Return [x, y] of the center of cell containing provided text 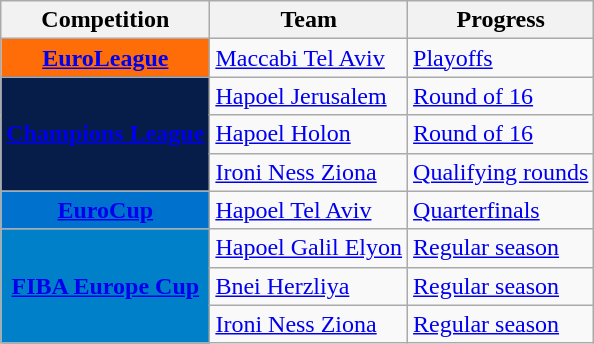
Team [309, 20]
Qualifying rounds [501, 172]
Progress [501, 20]
Maccabi Tel Aviv [309, 58]
Hapoel Tel Aviv [309, 210]
Bnei Herzliya [309, 286]
Hapoel Jerusalem [309, 96]
EuroCup [106, 210]
Champions League [106, 134]
FIBA Europe Cup [106, 286]
EuroLeague [106, 58]
Competition [106, 20]
Playoffs [501, 58]
Quarterfinals [501, 210]
Hapoel Galil Elyon [309, 248]
Hapoel Holon [309, 134]
